Extract the [X, Y] coordinate from the center of the cell holding the provided text.  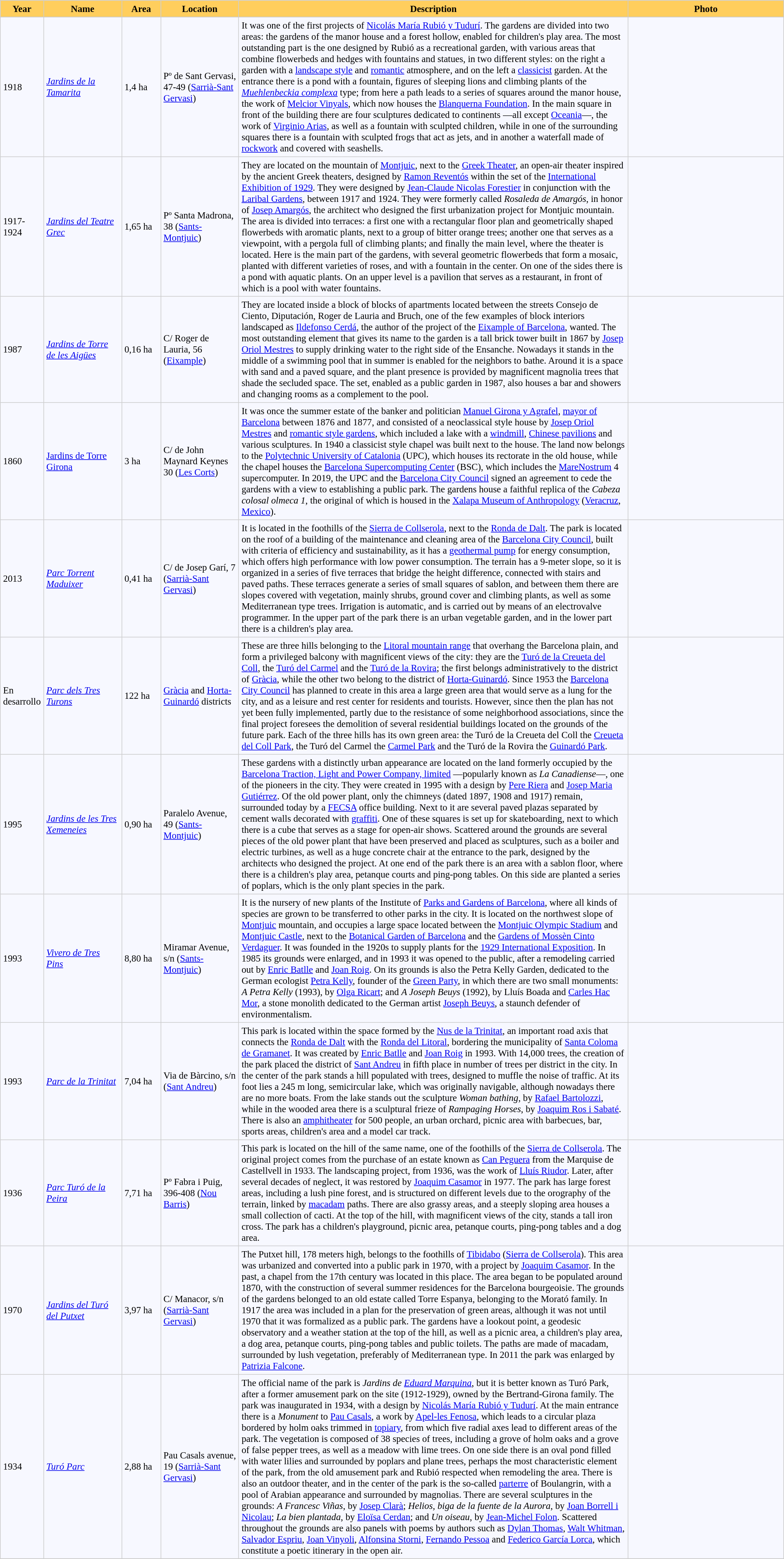
Jardins de Torre de les Aigües [83, 349]
Turó Parc [83, 1467]
Photo [706, 9]
Pº Fabra i Puig, 396-408 (Nou Barris) [200, 1193]
En desarrollo [22, 696]
Area [141, 9]
Name [83, 9]
C/ de Josep Garí, 7 (Sarrià-Sant Gervasi) [200, 578]
Year [22, 9]
Paralelo Avenue, 49 (Sants-Montjuic) [200, 824]
0,41 ha [141, 578]
3,97 ha [141, 1310]
Parc Turó de la Peira [83, 1193]
C/ de John Maynard Keynes 30 (Les Corts) [200, 461]
Description [433, 9]
Jardins de les Tres Xemeneies [83, 824]
1934 [22, 1467]
Parc dels Tres Turons [83, 696]
122 ha [141, 696]
C/ Roger de Lauria, 56 (Eixample) [200, 349]
Miramar Avenue, s/n (Sants-Montjuic) [200, 958]
0,16 ha [141, 349]
1,4 ha [141, 87]
2013 [22, 578]
C/ Manacor, s/n (Sarrià-Sant Gervasi) [200, 1310]
Jardins del Teatre Grec [83, 227]
0,90 ha [141, 824]
3 ha [141, 461]
8,80 ha [141, 958]
Via de Bàrcino, s/n (Sant Andreu) [200, 1081]
7,71 ha [141, 1193]
Vivero de Tres Pins [83, 958]
Parc Torrent Maduixer [83, 578]
1860 [22, 461]
Gràcia and Horta-Guinardó districts [200, 696]
Jardins del Turó del Putxet [83, 1310]
1918 [22, 87]
1970 [22, 1310]
2,88 ha [141, 1467]
Location [200, 9]
Jardins de Torre Girona [83, 461]
1987 [22, 349]
Pº de Sant Gervasi, 47-49 (Sarrià-Sant Gervasi) [200, 87]
Parc de la Trinitat [83, 1081]
1917-1924 [22, 227]
1936 [22, 1193]
Pau Casals avenue, 19 (Sarrià-Sant Gervasi) [200, 1467]
7,04 ha [141, 1081]
Pº Santa Madrona, 38 (Sants-Montjuic) [200, 227]
1995 [22, 824]
Jardins de la Tamarita [83, 87]
1,65 ha [141, 227]
